For the text-containing cell, return its midpoint in (x, y) coordinate format. 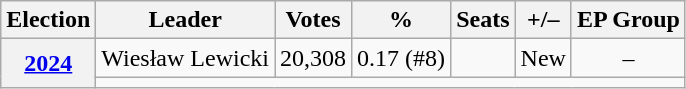
Leader (186, 20)
EP Group (628, 20)
0.17 (#8) (402, 58)
Seats (483, 20)
Votes (314, 20)
% (402, 20)
+/– (543, 20)
New (543, 58)
2024 (48, 64)
Election (48, 20)
20,308 (314, 58)
Wiesław Lewicki (186, 58)
– (628, 58)
